Scan for the cell matching the given text and deliver its (X, Y) coordinate at center. 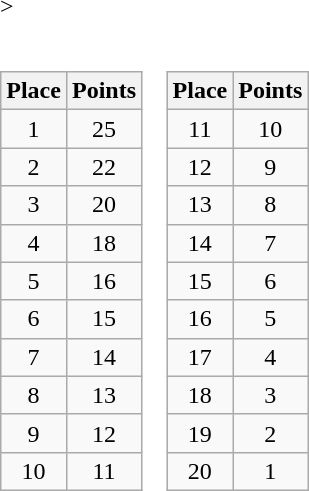
17 (200, 357)
19 (200, 433)
25 (104, 129)
22 (104, 167)
